Search for the cell housing the specified text and yield its (X, Y) center coordinate. 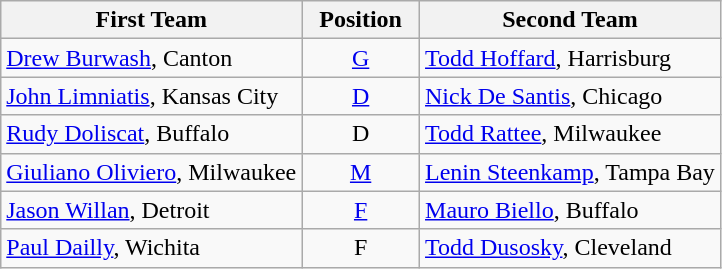
Giuliano Oliviero, Milwaukee (152, 172)
Jason Willan, Detroit (152, 210)
Lenin Steenkamp, Tampa Bay (570, 172)
John Limniatis, Kansas City (152, 96)
Position (361, 20)
Second Team (570, 20)
Todd Dusosky, Cleveland (570, 248)
Drew Burwash, Canton (152, 58)
Nick De Santis, Chicago (570, 96)
Todd Rattee, Milwaukee (570, 134)
Mauro Biello, Buffalo (570, 210)
G (361, 58)
Todd Hoffard, Harrisburg (570, 58)
First Team (152, 20)
M (361, 172)
Paul Dailly, Wichita (152, 248)
Rudy Doliscat, Buffalo (152, 134)
